Identify which cell holds the provided text, then report its [X, Y] central coordinate. 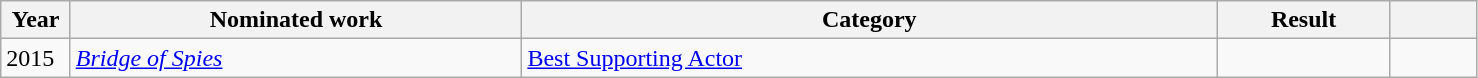
Category [870, 20]
Nominated work [296, 20]
2015 [36, 58]
Best Supporting Actor [870, 58]
Result [1304, 20]
Year [36, 20]
Bridge of Spies [296, 58]
